Pinpoint the cell where the given text exists, returning its (x, y) midpoint coordinate. 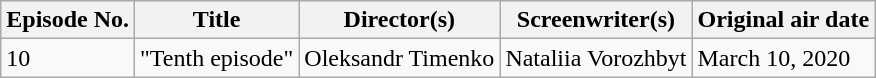
Oleksandr Timenko (400, 58)
"Tenth episode" (217, 58)
Nataliia Vorozhbyt (596, 58)
March 10, 2020 (784, 58)
Director(s) (400, 20)
Title (217, 20)
10 (68, 58)
Episode No. (68, 20)
Original air date (784, 20)
Screenwriter(s) (596, 20)
